Output the (x, y) coordinate of the center of the cell containing the given text.  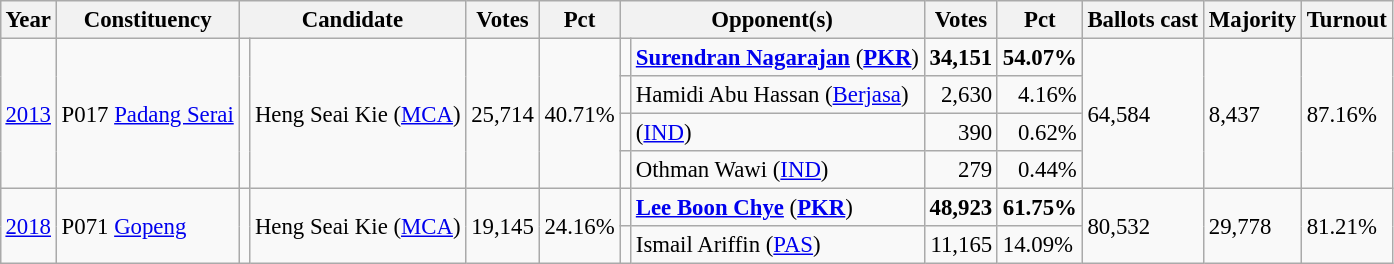
390 (960, 133)
2,630 (960, 95)
14.09% (1040, 245)
19,145 (502, 226)
279 (960, 170)
P017 Padang Serai (148, 113)
25,714 (502, 113)
54.07% (1040, 57)
29,778 (1252, 226)
Hamidi Abu Hassan (Berjasa) (778, 95)
61.75% (1040, 208)
Othman Wawi (IND) (778, 170)
Opponent(s) (772, 20)
Year (28, 20)
Candidate (352, 20)
P071 Gopeng (148, 226)
Constituency (148, 20)
4.16% (1040, 95)
34,151 (960, 57)
Ismail Ariffin (PAS) (778, 245)
Surendran Nagarajan (PKR) (778, 57)
2018 (28, 226)
0.44% (1040, 170)
Majority (1252, 20)
11,165 (960, 245)
87.16% (1346, 113)
8,437 (1252, 113)
Ballots cast (1142, 20)
40.71% (580, 113)
64,584 (1142, 113)
24.16% (580, 226)
(IND) (778, 133)
0.62% (1040, 133)
48,923 (960, 208)
2013 (28, 113)
80,532 (1142, 226)
Turnout (1346, 20)
81.21% (1346, 226)
Lee Boon Chye (PKR) (778, 208)
